Locate the cell with the specified text and output its [X, Y] center coordinate. 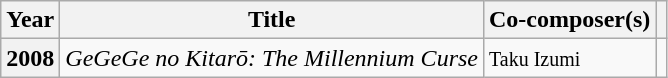
2008 [30, 58]
Co-composer(s) [569, 20]
Taku Izumi [569, 58]
Title [272, 20]
GeGeGe no Kitarō: The Millennium Curse [272, 58]
Year [30, 20]
